Locate the cell with the specified text and output its (x, y) center coordinate. 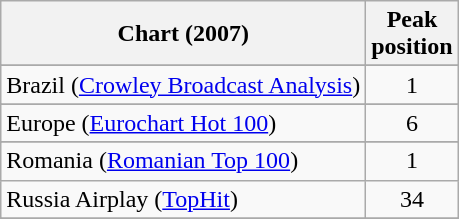
Romania (Romanian Top 100) (184, 161)
Brazil (Crowley Broadcast Analysis) (184, 85)
Europe (Eurochart Hot 100) (184, 123)
34 (412, 199)
Chart (2007) (184, 34)
6 (412, 123)
Russia Airplay (TopHit) (184, 199)
Peakposition (412, 34)
